Scan for the cell matching the given text and deliver its [X, Y] coordinate at center. 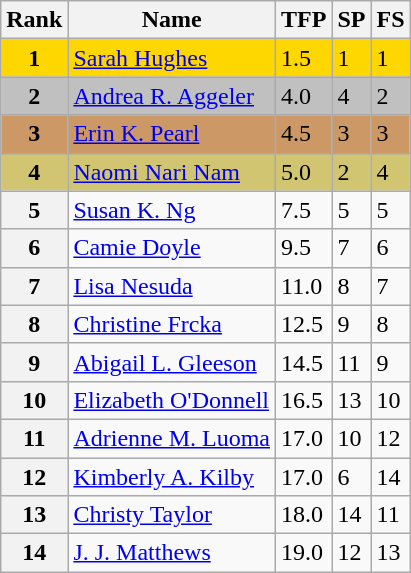
5.0 [304, 172]
Erin K. Pearl [172, 134]
Name [172, 20]
Andrea R. Aggeler [172, 96]
Abigail L. Gleeson [172, 362]
9.5 [304, 248]
Lisa Nesuda [172, 286]
7.5 [304, 210]
Kimberly A. Kilby [172, 477]
Christine Frcka [172, 324]
FS [390, 20]
Susan K. Ng [172, 210]
Camie Doyle [172, 248]
Naomi Nari Nam [172, 172]
4.0 [304, 96]
11.0 [304, 286]
12.5 [304, 324]
18.0 [304, 515]
19.0 [304, 553]
14.5 [304, 362]
Elizabeth O'Donnell [172, 400]
Rank [34, 20]
SP [352, 20]
TFP [304, 20]
Christy Taylor [172, 515]
16.5 [304, 400]
J. J. Matthews [172, 553]
4.5 [304, 134]
Sarah Hughes [172, 58]
Adrienne M. Luoma [172, 438]
1.5 [304, 58]
